For the text-containing cell, return its midpoint in [x, y] coordinate format. 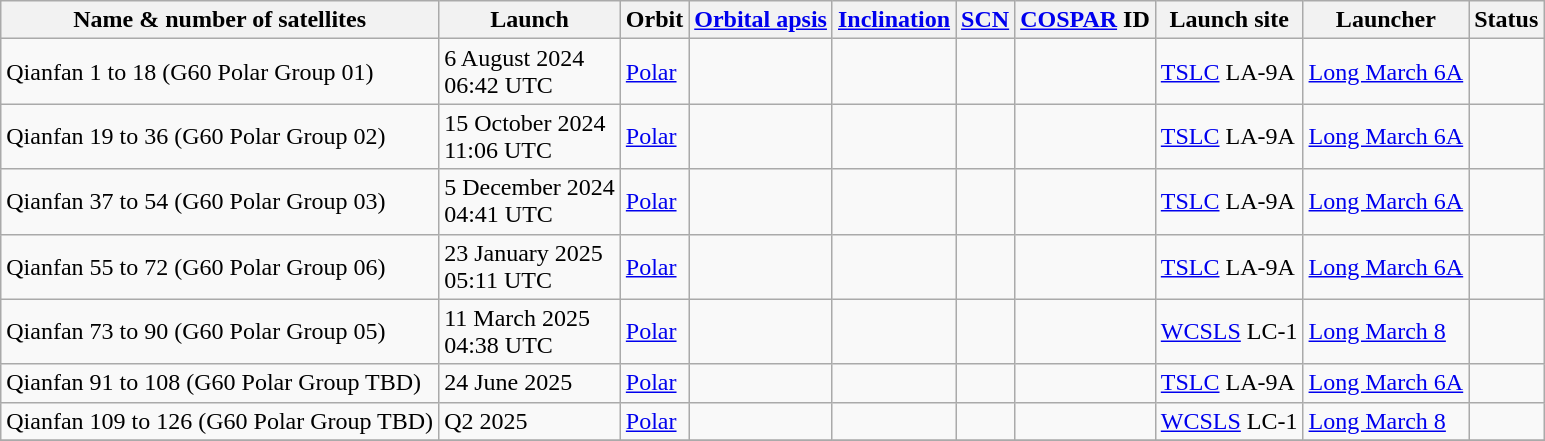
Qianfan 91 to 108 (G60 Polar Group TBD) [220, 383]
Name & number of satellites [220, 20]
Launch [530, 20]
Qianfan 73 to 90 (G60 Polar Group 05) [220, 332]
Qianfan 55 to 72 (G60 Polar Group 06) [220, 266]
COSPAR ID [1086, 20]
SCN [986, 20]
23 January 202505:11 UTC [530, 266]
Orbit [654, 20]
Qianfan 1 to 18 (G60 Polar Group 01) [220, 72]
Orbital apsis [761, 20]
5 December 202404:41 UTC [530, 202]
Launch site [1229, 20]
24 June 2025 [530, 383]
Inclination [894, 20]
11 March 202504:38 UTC [530, 332]
6 August 202406:42 UTC [530, 72]
Q2 2025 [530, 421]
Qianfan 37 to 54 (G60 Polar Group 03) [220, 202]
Status [1506, 20]
Launcher [1386, 20]
Qianfan 109 to 126 (G60 Polar Group TBD) [220, 421]
Qianfan 19 to 36 (G60 Polar Group 02) [220, 136]
15 October 202411:06 UTC [530, 136]
